Locate the cell with the specified text and output its [x, y] center coordinate. 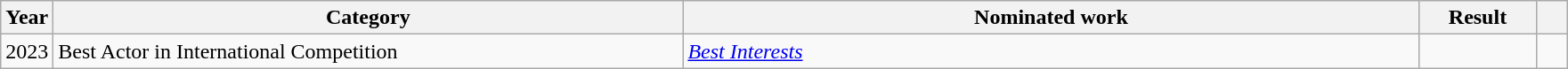
Year [27, 18]
2023 [27, 51]
Category [369, 18]
Result [1478, 18]
Best Interests [1051, 51]
Nominated work [1051, 18]
Best Actor in International Competition [369, 51]
